For the text-containing cell, return its midpoint in [X, Y] coordinate format. 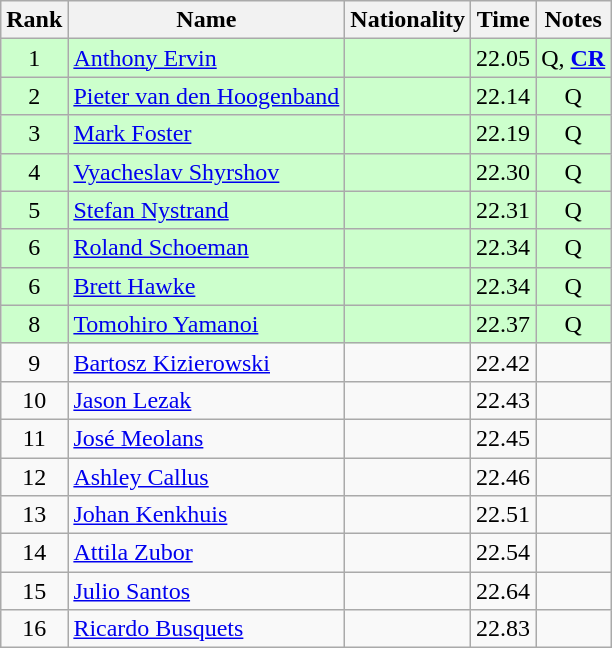
22.45 [504, 438]
11 [34, 438]
3 [34, 134]
22.14 [504, 96]
22.42 [504, 362]
8 [34, 324]
22.30 [504, 172]
Attila Zubor [206, 553]
2 [34, 96]
Name [206, 20]
22.19 [504, 134]
22.54 [504, 553]
15 [34, 591]
Tomohiro Yamanoi [206, 324]
Pieter van den Hoogenband [206, 96]
José Meolans [206, 438]
Julio Santos [206, 591]
4 [34, 172]
14 [34, 553]
22.64 [504, 591]
12 [34, 477]
Mark Foster [206, 134]
16 [34, 629]
Johan Kenkhuis [206, 515]
22.37 [504, 324]
22.51 [504, 515]
Bartosz Kizierowski [206, 362]
Notes [574, 20]
10 [34, 400]
13 [34, 515]
Anthony Ervin [206, 58]
Brett Hawke [206, 286]
22.31 [504, 210]
22.46 [504, 477]
Ricardo Busquets [206, 629]
Rank [34, 20]
9 [34, 362]
Q, CR [574, 58]
Roland Schoeman [206, 248]
22.05 [504, 58]
Nationality [408, 20]
Vyacheslav Shyrshov [206, 172]
1 [34, 58]
22.83 [504, 629]
Stefan Nystrand [206, 210]
Time [504, 20]
22.43 [504, 400]
Ashley Callus [206, 477]
Jason Lezak [206, 400]
5 [34, 210]
